Locate the cell with the specified text and output its [x, y] center coordinate. 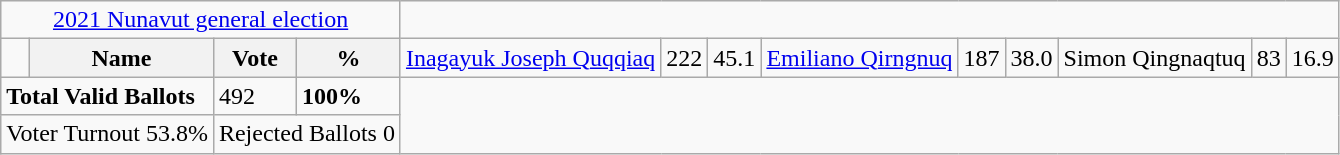
Inagayuk Joseph Quqqiaq [530, 58]
38.0 [1032, 58]
Rejected Ballots 0 [306, 134]
187 [982, 58]
492 [254, 96]
83 [1268, 58]
16.9 [1312, 58]
Voter Turnout 53.8% [108, 134]
100% [349, 96]
Simon Qingnaqtuq [1154, 58]
2021 Nunavut general election [201, 20]
Emiliano Qirngnuq [860, 58]
Name [121, 58]
222 [684, 58]
Total Valid Ballots [108, 96]
Vote [254, 58]
% [349, 58]
45.1 [734, 58]
